Output the (x, y) coordinate of the center of the cell containing the given text.  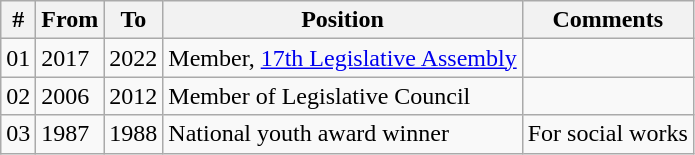
To (134, 20)
2012 (134, 96)
Comments (608, 20)
Position (342, 20)
2022 (134, 58)
02 (18, 96)
1988 (134, 134)
2006 (70, 96)
# (18, 20)
Member of Legislative Council (342, 96)
Member, 17th Legislative Assembly (342, 58)
03 (18, 134)
1987 (70, 134)
2017 (70, 58)
From (70, 20)
01 (18, 58)
National youth award winner (342, 134)
For social works (608, 134)
